Scan for the cell matching the given text and deliver its (X, Y) coordinate at center. 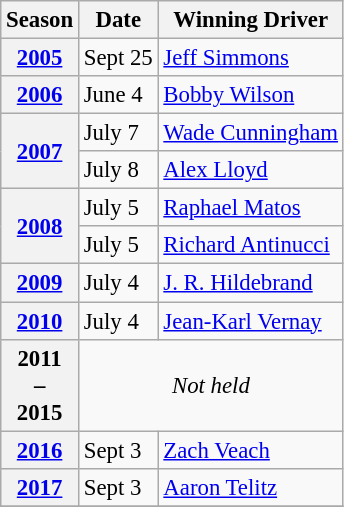
2016 (40, 450)
Raphael Matos (250, 208)
Wade Cunningham (250, 133)
Jean-Karl Vernay (250, 321)
2011–2015 (40, 385)
2010 (40, 321)
2006 (40, 95)
Bobby Wilson (250, 95)
2008 (40, 226)
July 8 (118, 170)
Alex Lloyd (250, 170)
Zach Veach (250, 450)
June 4 (118, 95)
Sept 25 (118, 58)
Jeff Simmons (250, 58)
2017 (40, 487)
J. R. Hildebrand (250, 283)
Winning Driver (250, 20)
Season (40, 20)
2005 (40, 58)
Not held (210, 385)
2007 (40, 152)
Date (118, 20)
2009 (40, 283)
July 7 (118, 133)
Aaron Telitz (250, 487)
Richard Antinucci (250, 245)
